Extract the [X, Y] coordinate from the center of the cell holding the provided text.  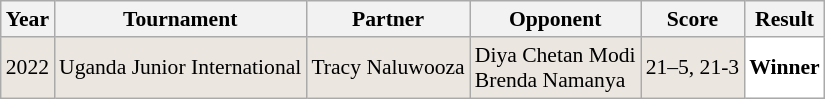
2022 [28, 68]
Partner [388, 19]
Opponent [556, 19]
21–5, 21-3 [693, 68]
Score [693, 19]
Year [28, 19]
Uganda Junior International [180, 68]
Result [784, 19]
Diya Chetan Modi Brenda Namanya [556, 68]
Winner [784, 68]
Tournament [180, 19]
Tracy Naluwooza [388, 68]
